Provide the (x, y) coordinate of the cell's center where the given text is located.  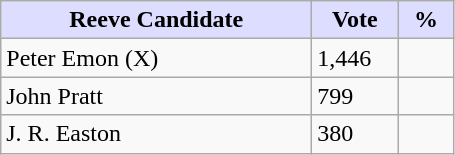
Vote (355, 20)
% (426, 20)
380 (355, 134)
Peter Emon (X) (156, 58)
John Pratt (156, 96)
799 (355, 96)
J. R. Easton (156, 134)
Reeve Candidate (156, 20)
1,446 (355, 58)
